Provide the (x, y) coordinate of the cell's center where the given text is located.  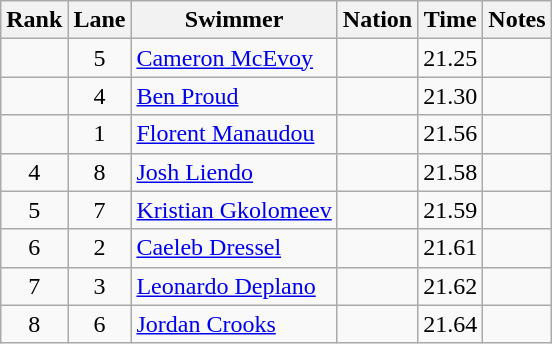
Kristian Gkolomeev (234, 210)
Ben Proud (234, 96)
21.56 (450, 134)
21.59 (450, 210)
Nation (377, 20)
21.58 (450, 172)
1 (100, 134)
2 (100, 248)
Cameron McEvoy (234, 58)
Josh Liendo (234, 172)
Florent Manaudou (234, 134)
21.64 (450, 324)
Leonardo Deplano (234, 286)
Jordan Crooks (234, 324)
Time (450, 20)
3 (100, 286)
21.61 (450, 248)
21.62 (450, 286)
21.30 (450, 96)
Rank (34, 20)
Lane (100, 20)
Caeleb Dressel (234, 248)
Notes (517, 20)
21.25 (450, 58)
Swimmer (234, 20)
